Return the [X, Y] coordinate for the center point of the cell that contains the specified text.  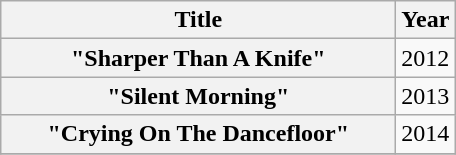
2014 [426, 134]
2012 [426, 58]
Year [426, 20]
"Sharper Than A Knife" [198, 58]
"Silent Morning" [198, 96]
2013 [426, 96]
Title [198, 20]
"Crying On The Dancefloor" [198, 134]
